From the cell containing the given text, extract its center point as [X, Y] coordinate. 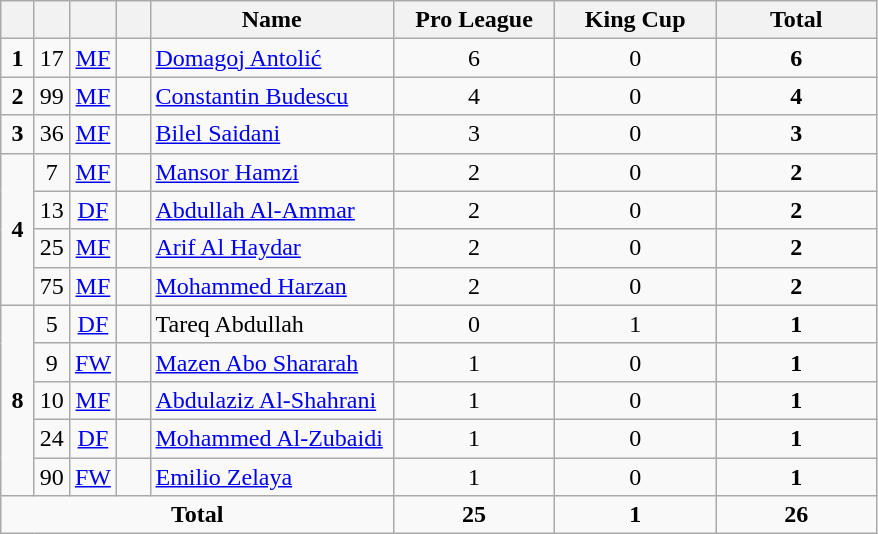
7 [52, 172]
36 [52, 134]
13 [52, 210]
90 [52, 477]
Name [272, 20]
Mohammed Harzan [272, 286]
75 [52, 286]
8 [18, 400]
Abdulaziz Al-Shahrani [272, 400]
17 [52, 58]
Mohammed Al-Zubaidi [272, 438]
9 [52, 362]
26 [796, 515]
24 [52, 438]
10 [52, 400]
Arif Al Haydar [272, 248]
5 [52, 324]
Abdullah Al-Ammar [272, 210]
Pro League [474, 20]
99 [52, 96]
Constantin Budescu [272, 96]
Domagoj Antolić [272, 58]
Tareq Abdullah [272, 324]
King Cup [636, 20]
Mazen Abo Shararah [272, 362]
Emilio Zelaya [272, 477]
Bilel Saidani [272, 134]
Mansor Hamzi [272, 172]
